Output the (X, Y) coordinate of the center of the cell containing the given text.  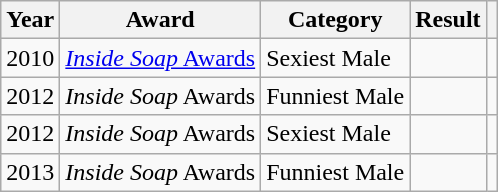
Award (160, 20)
2013 (30, 172)
Year (30, 20)
2010 (30, 58)
Result (448, 20)
Category (336, 20)
